Find where the given text appears and provide that cell's center as [x, y] coordinate. 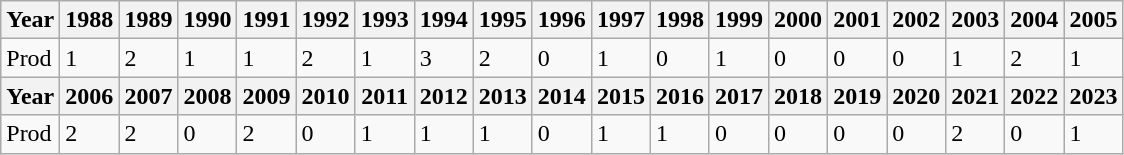
2004 [1034, 20]
2000 [798, 20]
1992 [326, 20]
1990 [208, 20]
1993 [384, 20]
1989 [148, 20]
2016 [680, 96]
2023 [1094, 96]
1994 [444, 20]
1998 [680, 20]
2010 [326, 96]
1995 [502, 20]
2015 [620, 96]
2012 [444, 96]
2009 [266, 96]
1991 [266, 20]
1999 [738, 20]
2008 [208, 96]
1988 [90, 20]
2021 [976, 96]
2019 [858, 96]
2006 [90, 96]
2007 [148, 96]
2005 [1094, 20]
2022 [1034, 96]
2001 [858, 20]
3 [444, 58]
2002 [916, 20]
1996 [562, 20]
2011 [384, 96]
2003 [976, 20]
1997 [620, 20]
2013 [502, 96]
2020 [916, 96]
2014 [562, 96]
2017 [738, 96]
2018 [798, 96]
